Scan for the cell matching the given text and deliver its (x, y) coordinate at center. 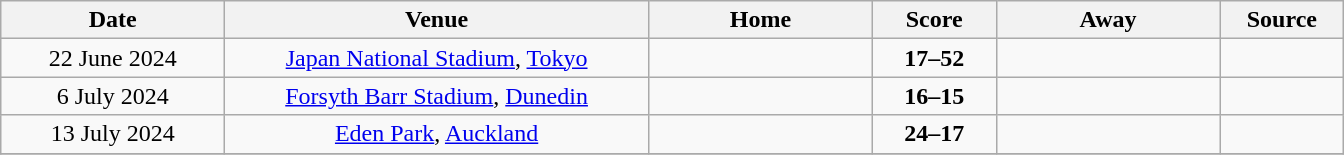
Score (934, 20)
16–15 (934, 96)
6 July 2024 (113, 96)
24–17 (934, 134)
Venue (437, 20)
Forsyth Barr Stadium, Dunedin (437, 96)
Date (113, 20)
22 June 2024 (113, 58)
Eden Park, Auckland (437, 134)
Source (1282, 20)
Away (1108, 20)
17–52 (934, 58)
13 July 2024 (113, 134)
Japan National Stadium, Tokyo (437, 58)
Home (760, 20)
